Search for the cell housing the specified text and yield its [x, y] center coordinate. 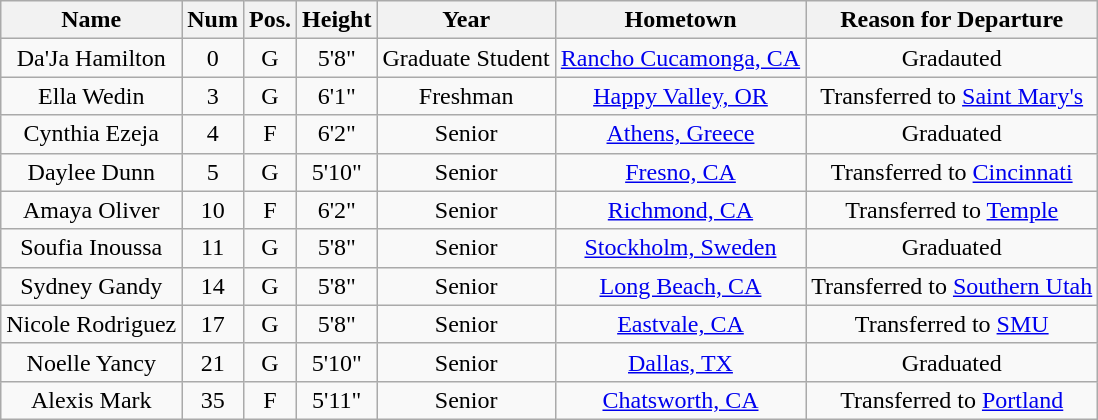
Noelle Yancy [92, 362]
Rancho Cucamonga, CA [680, 58]
Transferred to Cincinnati [952, 172]
3 [213, 96]
Dallas, TX [680, 362]
Alexis Mark [92, 400]
Daylee Dunn [92, 172]
Transferred to Portland [952, 400]
Eastvale, CA [680, 324]
21 [213, 362]
10 [213, 210]
Athens, Greece [680, 134]
35 [213, 400]
17 [213, 324]
Soufia Inoussa [92, 248]
Nicole Rodriguez [92, 324]
Da'Ja Hamilton [92, 58]
6'1" [337, 96]
Name [92, 20]
11 [213, 248]
Num [213, 20]
5 [213, 172]
Transferred to SMU [952, 324]
5'11" [337, 400]
Chatsworth, CA [680, 400]
Cynthia Ezeja [92, 134]
Year [466, 20]
Pos. [270, 20]
Freshman [466, 96]
Height [337, 20]
Sydney Gandy [92, 286]
Ella Wedin [92, 96]
0 [213, 58]
Transferred to Saint Mary's [952, 96]
Transferred to Southern Utah [952, 286]
Stockholm, Sweden [680, 248]
Hometown [680, 20]
Amaya Oliver [92, 210]
Richmond, CA [680, 210]
Fresno, CA [680, 172]
14 [213, 286]
Long Beach, CA [680, 286]
4 [213, 134]
Transferred to Temple [952, 210]
Reason for Departure [952, 20]
Gradauted [952, 58]
Graduate Student [466, 58]
Happy Valley, OR [680, 96]
